Determine the [X, Y] coordinate at the center of the cell enclosing the given text.  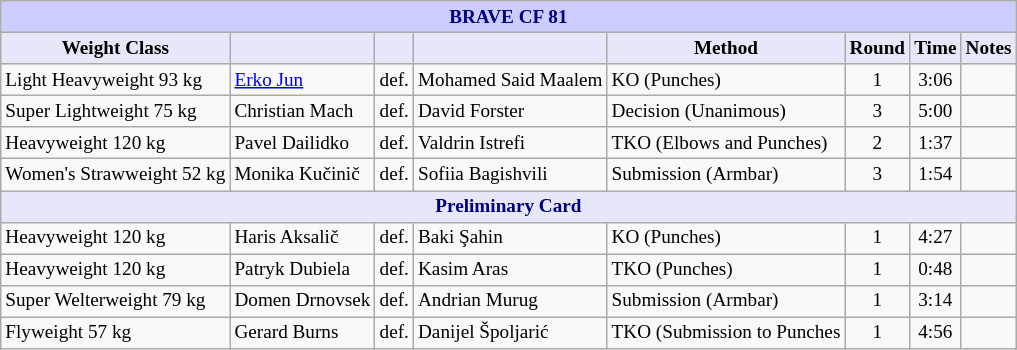
Danijel Špoljarić [510, 333]
3:14 [936, 301]
TKO (Submission to Punches [726, 333]
Round [878, 48]
Baki Şahin [510, 238]
Light Heavyweight 93 kg [116, 80]
1:54 [936, 175]
Christian Mach [302, 111]
0:48 [936, 270]
Erko Jun [302, 80]
Super Lightweight 75 kg [116, 111]
3:06 [936, 80]
4:56 [936, 333]
Flyweight 57 kg [116, 333]
Method [726, 48]
Notes [988, 48]
Gerard Burns [302, 333]
David Forster [510, 111]
Mohamed Said Maalem [510, 80]
TKO (Elbows and Punches) [726, 143]
1:37 [936, 143]
Sofiia Bagishvili [510, 175]
Decision (Unanimous) [726, 111]
Super Welterweight 79 kg [116, 301]
4:27 [936, 238]
Preliminary Card [508, 206]
TKO (Punches) [726, 270]
5:00 [936, 111]
Domen Drnovsek [302, 301]
Haris Aksalič [302, 238]
Andrian Murug [510, 301]
BRAVE CF 81 [508, 17]
2 [878, 143]
Patryk Dubiela [302, 270]
Monika Kučinič [302, 175]
Time [936, 48]
Pavel Dailidko [302, 143]
Women's Strawweight 52 kg [116, 175]
Weight Class [116, 48]
Valdrin Istrefi [510, 143]
Kasim Aras [510, 270]
